Capture the cell that displays the provided text and extract its (x, y) central coordinate. 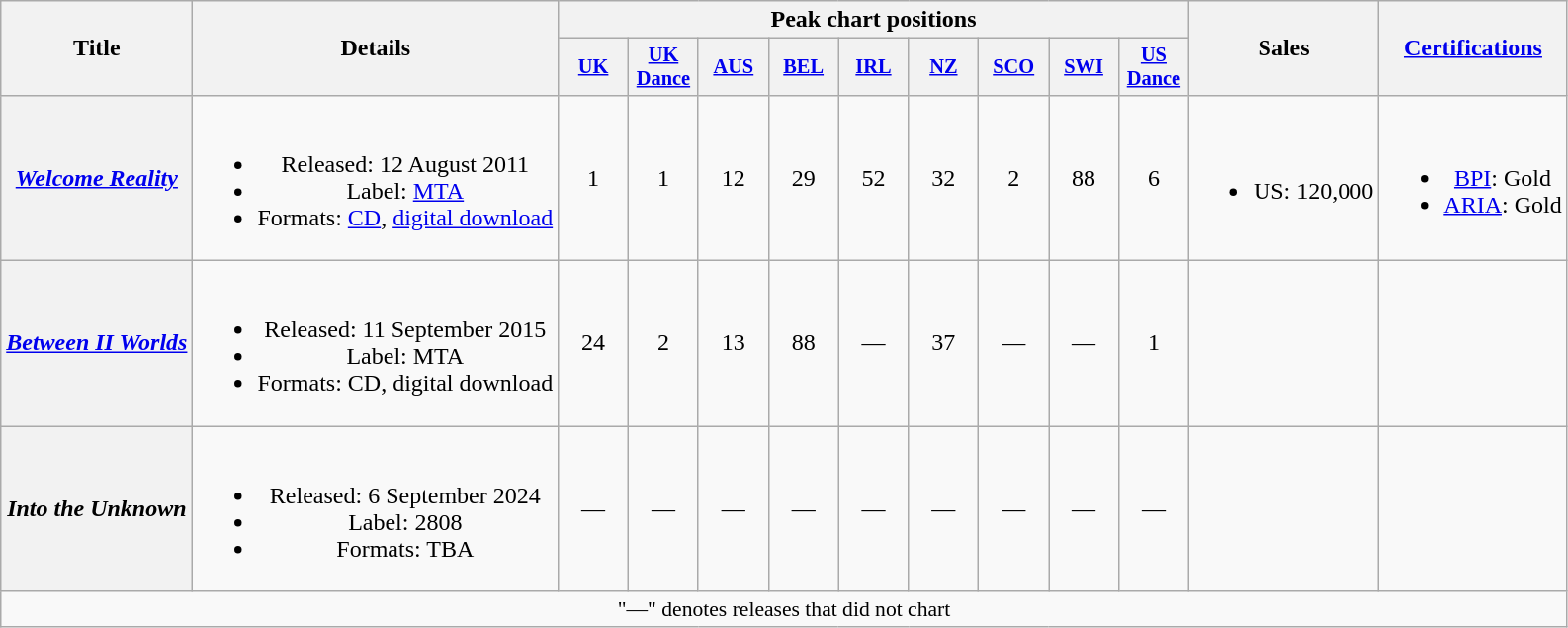
13 (734, 344)
12 (734, 178)
Welcome Reality (97, 178)
Released: 11 September 2015Label: MTAFormats: CD, digital download (376, 344)
USDance (1153, 67)
29 (803, 178)
Sales (1283, 48)
37 (943, 344)
Between II Worlds (97, 344)
US: 120,000 (1283, 178)
24 (593, 344)
UK Dance (664, 67)
BEL (803, 67)
6 (1153, 178)
52 (874, 178)
"—" denotes releases that did not chart (784, 609)
AUS (734, 67)
Released: 6 September 2024Label: 2808Formats: TBA (376, 508)
UK (593, 67)
Certifications (1473, 48)
IRL (874, 67)
Title (97, 48)
BPI: GoldARIA: Gold (1473, 178)
NZ (943, 67)
Released: 12 August 2011Label: MTAFormats: CD, digital download (376, 178)
Peak chart positions (874, 20)
SWI (1084, 67)
Details (376, 48)
SCO (1014, 67)
32 (943, 178)
Into the Unknown (97, 508)
